Locate the cell with the specified text and output its (x, y) center coordinate. 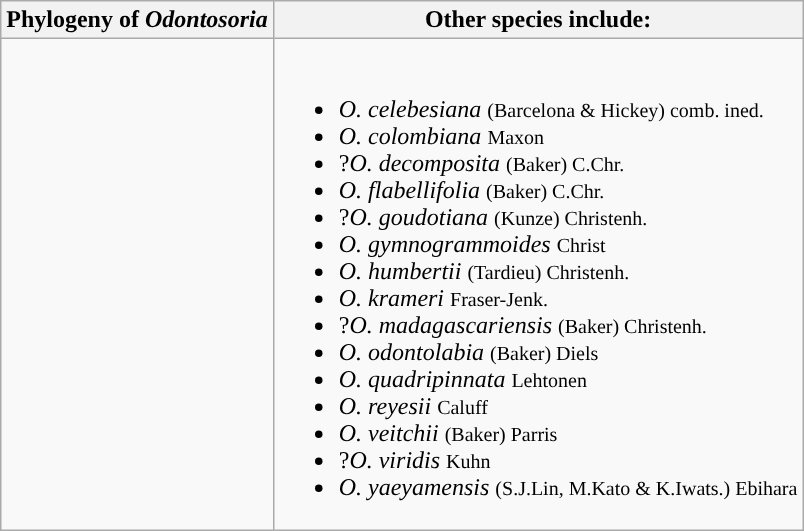
Other species include: (538, 20)
Phylogeny of Odontosoria (137, 20)
